Locate the cell with the specified text and output its [x, y] center coordinate. 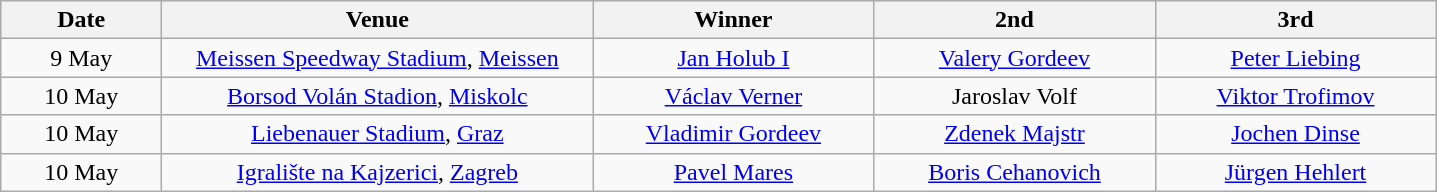
Jürgen Hehlert [1296, 172]
Liebenauer Stadium, Graz [378, 134]
Borsod Volán Stadion, Miskolc [378, 96]
Valery Gordeev [1014, 58]
Winner [734, 20]
Boris Cehanovich [1014, 172]
2nd [1014, 20]
Venue [378, 20]
Václav Verner [734, 96]
Vladimir Gordeev [734, 134]
Zdenek Majstr [1014, 134]
Meissen Speedway Stadium, Meissen [378, 58]
9 May [82, 58]
Viktor Trofimov [1296, 96]
Peter Liebing [1296, 58]
3rd [1296, 20]
Pavel Mares [734, 172]
Jaroslav Volf [1014, 96]
Jan Holub I [734, 58]
Jochen Dinse [1296, 134]
Date [82, 20]
Igralište na Kajzerici, Zagreb [378, 172]
